Pinpoint the cell where the given text exists, returning its [x, y] midpoint coordinate. 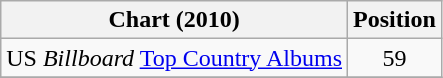
Chart (2010) [174, 20]
Position [395, 20]
US Billboard Top Country Albums [174, 58]
59 [395, 58]
